Return the (x, y) coordinate for the center point of the cell that contains the specified text.  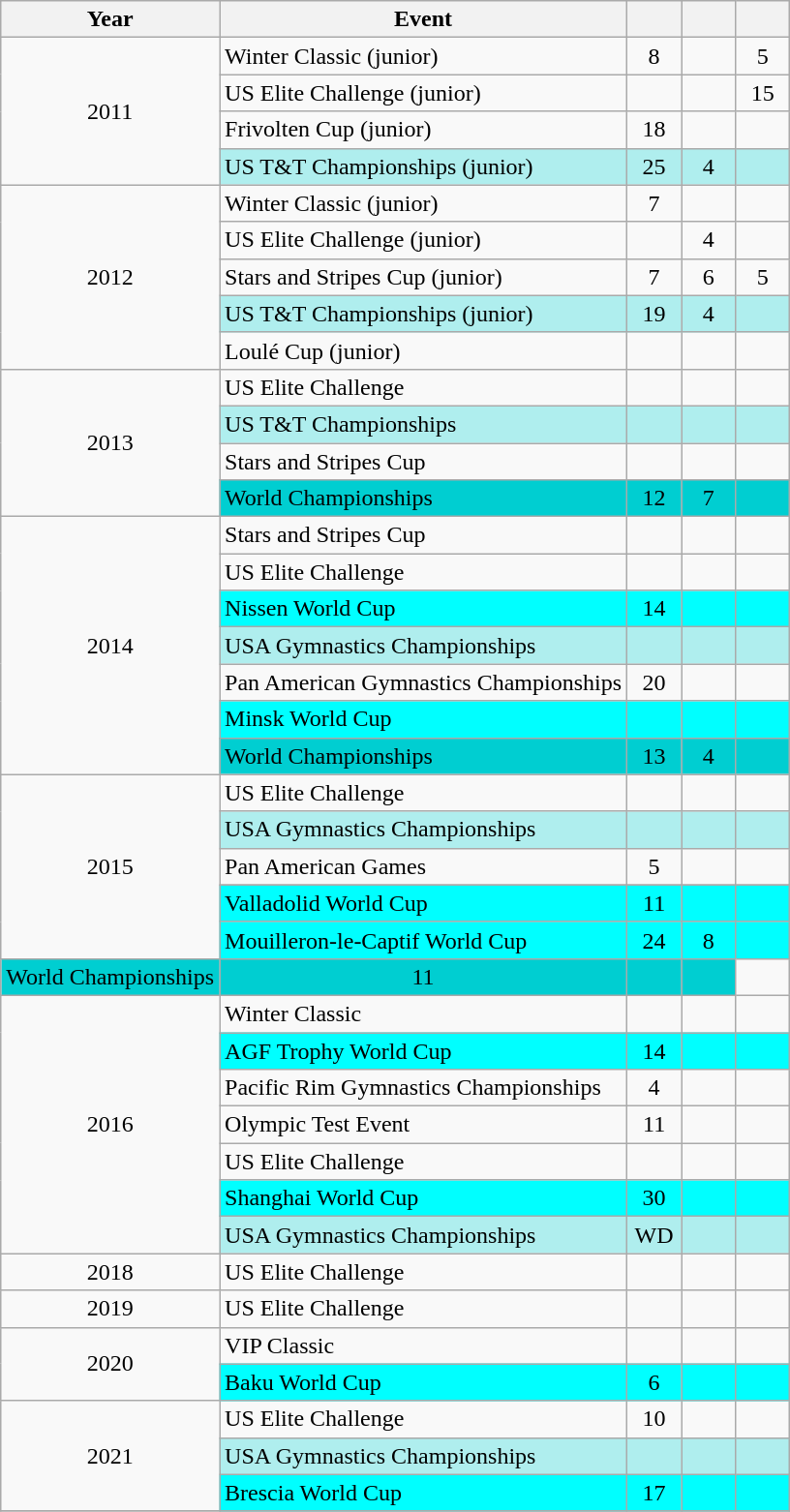
US T&T Championships (424, 424)
13 (654, 756)
Baku World Cup (424, 1382)
20 (654, 682)
Event (424, 19)
Stars and Stripes Cup (junior) (424, 277)
AGF Trophy World Cup (424, 1050)
Minsk World Cup (424, 719)
2011 (110, 111)
18 (654, 130)
Frivolten Cup (junior) (424, 130)
15 (763, 93)
2012 (110, 277)
12 (654, 499)
2020 (110, 1364)
VIP Classic (424, 1346)
10 (654, 1419)
2018 (110, 1272)
2016 (110, 1124)
WD (654, 1235)
Valladolid World Cup (424, 903)
2015 (110, 866)
2014 (110, 646)
Nissen World Cup (424, 609)
Pan American Gymnastics Championships (424, 682)
Winter Classic (424, 1013)
30 (654, 1198)
24 (654, 940)
Olympic Test Event (424, 1125)
25 (654, 166)
Year (110, 19)
Brescia World Cup (424, 1493)
Pan American Games (424, 866)
2019 (110, 1309)
2021 (110, 1456)
Mouilleron-le-Captif World Cup (424, 940)
17 (654, 1493)
2013 (110, 442)
Shanghai World Cup (424, 1198)
Pacific Rim Gymnastics Championships (424, 1088)
19 (654, 314)
Loulé Cup (junior) (424, 350)
